Output the (x, y) coordinate of the center of the cell containing the given text.  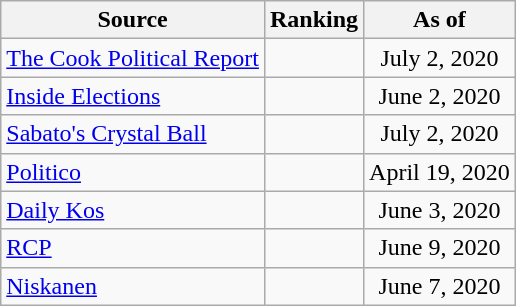
The Cook Political Report (133, 58)
Sabato's Crystal Ball (133, 134)
Inside Elections (133, 96)
RCP (133, 248)
As of (440, 20)
Daily Kos (133, 210)
Ranking (314, 20)
Niskanen (133, 286)
June 3, 2020 (440, 210)
April 19, 2020 (440, 172)
Source (133, 20)
June 9, 2020 (440, 248)
June 7, 2020 (440, 286)
Politico (133, 172)
June 2, 2020 (440, 96)
